For the text-containing cell, return its midpoint in (x, y) coordinate format. 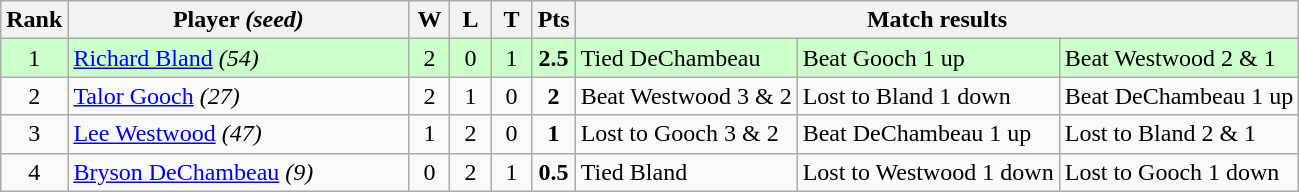
Tied DeChambeau (686, 58)
0.5 (554, 172)
Lost to Gooch 1 down (1179, 172)
Rank (34, 20)
Talor Gooch (27) (238, 96)
Beat Westwood 3 & 2 (686, 96)
2.5 (554, 58)
Match results (937, 20)
Bryson DeChambeau (9) (238, 172)
T (512, 20)
Lost to Bland 2 & 1 (1179, 134)
Tied Bland (686, 172)
Beat Gooch 1 up (928, 58)
3 (34, 134)
L (470, 20)
Lost to Westwood 1 down (928, 172)
Richard Bland (54) (238, 58)
W (430, 20)
Lee Westwood (47) (238, 134)
Beat Westwood 2 & 1 (1179, 58)
Lost to Bland 1 down (928, 96)
Player (seed) (238, 20)
4 (34, 172)
Lost to Gooch 3 & 2 (686, 134)
Pts (554, 20)
